For the text-containing cell, return its midpoint in [x, y] coordinate format. 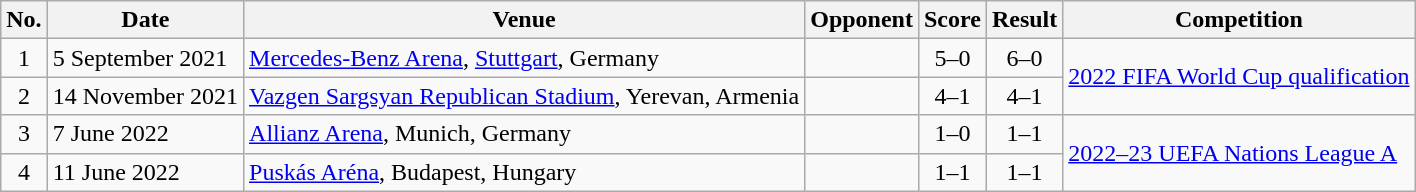
2022 FIFA World Cup qualification [1239, 77]
Vazgen Sargsyan Republican Stadium, Yerevan, Armenia [524, 96]
2 [24, 96]
5–0 [952, 58]
5 September 2021 [145, 58]
2022–23 UEFA Nations League A [1239, 153]
Date [145, 20]
Puskás Aréna, Budapest, Hungary [524, 172]
Mercedes-Benz Arena, Stuttgart, Germany [524, 58]
14 November 2021 [145, 96]
4 [24, 172]
Competition [1239, 20]
6–0 [1024, 58]
7 June 2022 [145, 134]
11 June 2022 [145, 172]
Allianz Arena, Munich, Germany [524, 134]
3 [24, 134]
Score [952, 20]
1–0 [952, 134]
No. [24, 20]
Result [1024, 20]
Opponent [862, 20]
Venue [524, 20]
1 [24, 58]
